Pinpoint the cell where the given text exists, returning its (X, Y) midpoint coordinate. 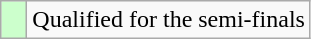
Qualified for the semi-finals (169, 20)
